Determine the [X, Y] coordinate at the center of the cell enclosing the given text.  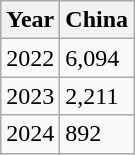
Year [30, 20]
2024 [30, 134]
2022 [30, 58]
2,211 [97, 96]
2023 [30, 96]
892 [97, 134]
6,094 [97, 58]
China [97, 20]
